Identify which cell holds the provided text, then report its (X, Y) central coordinate. 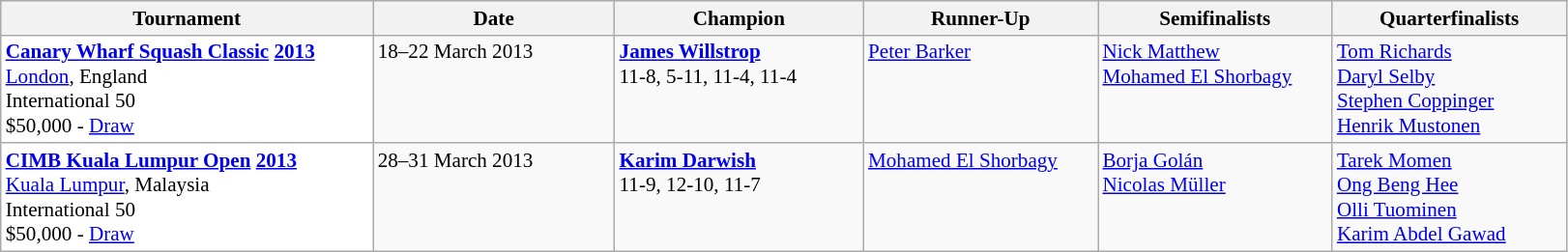
Semifinalists (1215, 17)
18–22 March 2013 (494, 89)
Champion (739, 17)
Borja Golán Nicolas Müller (1215, 197)
Peter Barker (980, 89)
Quarterfinalists (1449, 17)
Mohamed El Shorbagy (980, 197)
James Willstrop11-8, 5-11, 11-4, 11-4 (739, 89)
Tarek Momen Ong Beng Hee Olli Tuominen Karim Abdel Gawad (1449, 197)
Nick Matthew Mohamed El Shorbagy (1215, 89)
Canary Wharf Squash Classic 2013 London, EnglandInternational 50$50,000 - Draw (188, 89)
Runner-Up (980, 17)
Tournament (188, 17)
CIMB Kuala Lumpur Open 2013 Kuala Lumpur, MalaysiaInternational 50$50,000 - Draw (188, 197)
Date (494, 17)
28–31 March 2013 (494, 197)
Karim Darwish11-9, 12-10, 11-7 (739, 197)
Tom Richards Daryl Selby Stephen Coppinger Henrik Mustonen (1449, 89)
